Return [X, Y] of the center of cell containing provided text 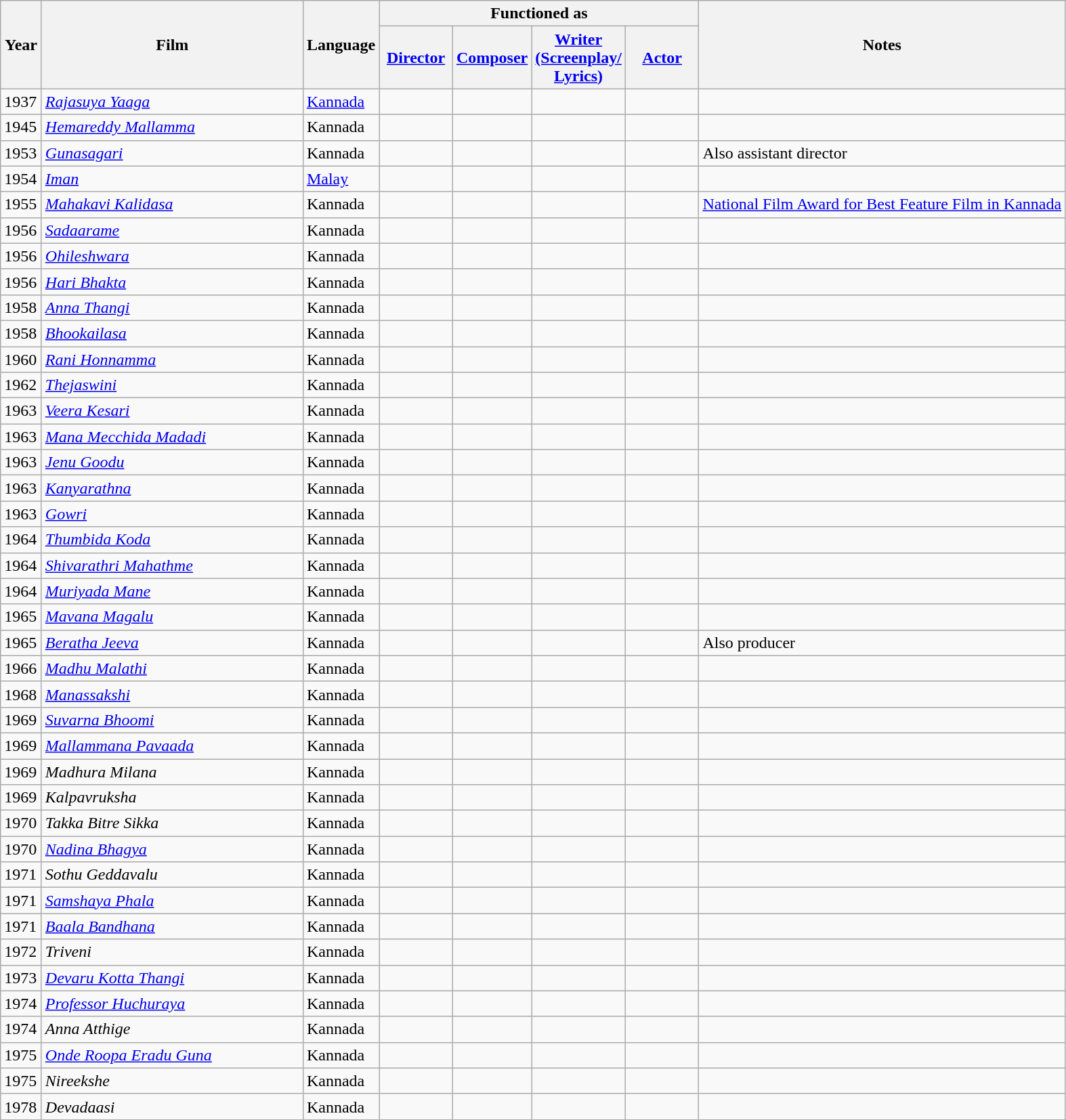
1968 [22, 694]
Language [341, 45]
Notes [882, 45]
Professor Huchuraya [172, 1004]
Anna Thangi [172, 307]
Nireekshe [172, 1081]
Iman [172, 179]
Sadaarame [172, 230]
Thumbida Koda [172, 540]
Kalpavruksha [172, 798]
1953 [22, 153]
Hari Bhakta [172, 282]
Triveni [172, 952]
Writer (Screenplay/ Lyrics) [578, 58]
Year [22, 45]
1966 [22, 668]
Veera Kesari [172, 411]
1962 [22, 385]
Rajasuya Yaaga [172, 102]
1973 [22, 978]
Bhookailasa [172, 333]
Mahakavi Kalidasa [172, 204]
National Film Award for Best Feature Film in Kannada [882, 204]
Hemareddy Mallamma [172, 127]
Muriyada Mane [172, 591]
Mallammana Pavaada [172, 746]
Rani Honnamma [172, 360]
Gowri [172, 514]
Film [172, 45]
1978 [22, 1106]
Suvarna Bhoomi [172, 720]
Mavana Magalu [172, 617]
1937 [22, 102]
1945 [22, 127]
Kanyarathna [172, 488]
1960 [22, 360]
Thejaswini [172, 385]
Also producer [882, 643]
Onde Roopa Eradu Guna [172, 1055]
Actor [662, 58]
Functioned as [539, 14]
Jenu Goodu [172, 462]
Samshaya Phala [172, 901]
Manassakshi [172, 694]
Ohileshwara [172, 256]
Also assistant director [882, 153]
Malay [341, 179]
1955 [22, 204]
Nadina Bhagya [172, 849]
Takka Bitre Sikka [172, 823]
Madhu Malathi [172, 668]
Director [416, 58]
Anna Atthige [172, 1029]
Composer [492, 58]
1954 [22, 179]
Mana Mecchida Madadi [172, 437]
Devaru Kotta Thangi [172, 978]
Devadaasi [172, 1106]
Gunasagari [172, 153]
Shivarathri Mahathme [172, 565]
Baala Bandhana [172, 926]
Sothu Geddavalu [172, 875]
Madhura Milana [172, 771]
1972 [22, 952]
Beratha Jeeva [172, 643]
